Return the [X, Y] coordinate for the center point of the cell that contains the specified text.  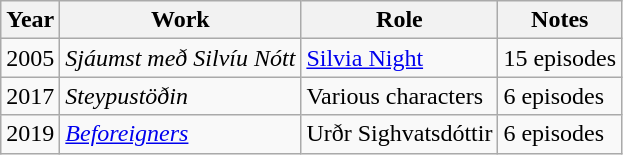
Work [180, 20]
Role [400, 20]
Silvia Night [400, 58]
Various characters [400, 96]
2019 [30, 134]
2017 [30, 96]
Steypustöðin [180, 96]
2005 [30, 58]
Urðr Sighvatsdóttir [400, 134]
15 episodes [560, 58]
Year [30, 20]
Notes [560, 20]
Sjáumst með Silvíu Nótt [180, 58]
Beforeigners [180, 134]
